For the text-containing cell, return its midpoint in (x, y) coordinate format. 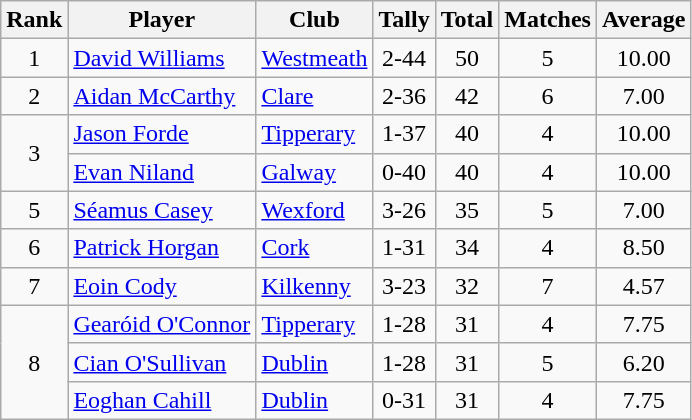
3 (34, 153)
1-31 (404, 248)
Cian O'Sullivan (162, 362)
1-37 (404, 134)
Matches (548, 20)
Cork (314, 248)
Gearóid O'Connor (162, 324)
1 (34, 58)
Evan Niland (162, 172)
42 (467, 96)
Tally (404, 20)
Eoin Cody (162, 286)
6.20 (644, 362)
8 (34, 362)
2-44 (404, 58)
8.50 (644, 248)
35 (467, 210)
2 (34, 96)
Patrick Horgan (162, 248)
2-36 (404, 96)
3-26 (404, 210)
Kilkenny (314, 286)
Rank (34, 20)
34 (467, 248)
Player (162, 20)
3-23 (404, 286)
David Williams (162, 58)
0-40 (404, 172)
Jason Forde (162, 134)
0-31 (404, 400)
50 (467, 58)
Total (467, 20)
Westmeath (314, 58)
Séamus Casey (162, 210)
Galway (314, 172)
4.57 (644, 286)
Clare (314, 96)
Average (644, 20)
Eoghan Cahill (162, 400)
Wexford (314, 210)
Club (314, 20)
32 (467, 286)
Aidan McCarthy (162, 96)
